Provide the (x, y) coordinate of the cell's center where the given text is located.  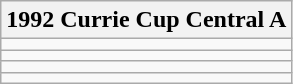
1992 Currie Cup Central A (146, 20)
